Return the [x, y] coordinate for the center point of the cell that contains the specified text.  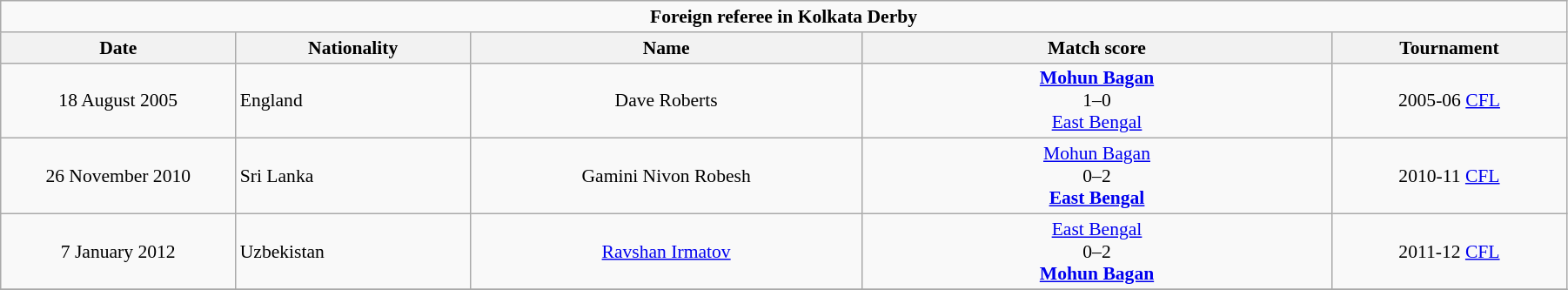
England [353, 101]
2011-12 CFL [1449, 253]
Match score [1097, 48]
Uzbekistan [353, 253]
Sri Lanka [353, 176]
Ravshan Irmatov [667, 253]
Mohun Bagan1–0East Bengal [1097, 101]
Name [667, 48]
7 January 2012 [118, 253]
Nationality [353, 48]
2010-11 CFL [1449, 176]
Dave Roberts [667, 101]
26 November 2010 [118, 176]
East Bengal0–2Mohun Bagan [1097, 253]
Tournament [1449, 48]
Gamini Nivon Robesh [667, 176]
Date [118, 48]
Foreign referee in Kolkata Derby [784, 17]
18 August 2005 [118, 101]
2005-06 CFL [1449, 101]
Mohun Bagan0–2East Bengal [1097, 176]
